Find where the given text appears and provide that cell's center as (X, Y) coordinate. 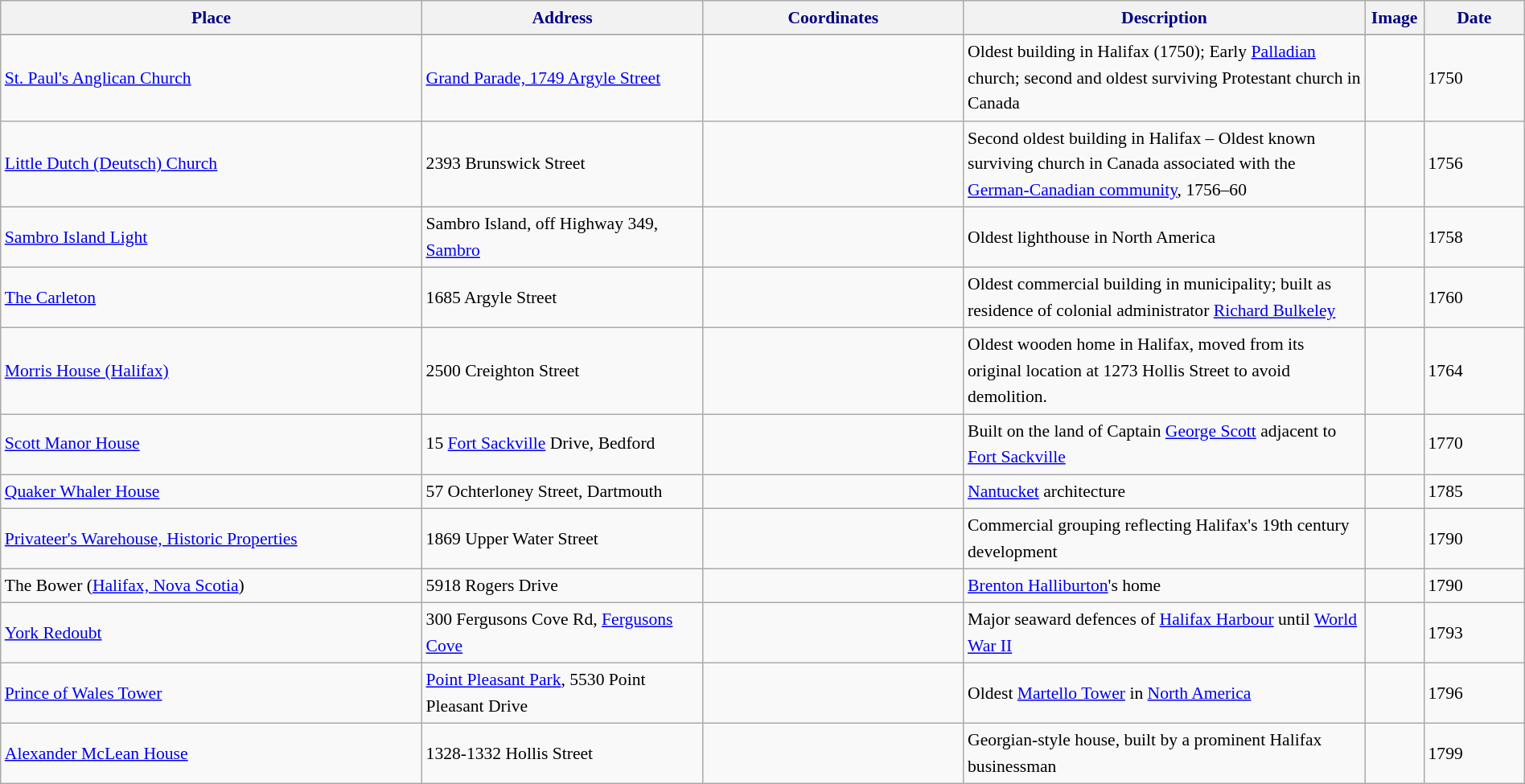
Oldest commercial building in municipality; built as residence of colonial administrator Richard Bulkeley (1165, 298)
1685 Argyle Street (563, 298)
Scott Manor House (212, 444)
Oldest building in Halifax (1750); Early Palladian church; second and oldest surviving Protestant church in Canada (1165, 79)
Georgian-style house, built by a prominent Halifax businessman (1165, 754)
Sambro Island, off Highway 349, Sambro (563, 238)
Privateer's Warehouse, Historic Properties (212, 539)
Major seaward defences of Halifax Harbour until World War II (1165, 634)
Place (212, 18)
2500 Creighton Street (563, 371)
1796 (1474, 693)
Description (1165, 18)
Commercial grouping reflecting Halifax's 19th century development (1165, 539)
Nantucket architecture (1165, 492)
300 Fergusons Cove Rd, Fergusons Cove (563, 634)
1869 Upper Water Street (563, 539)
2393 Brunswick Street (563, 164)
1758 (1474, 238)
Alexander McLean House (212, 754)
1785 (1474, 492)
57 Ochterloney Street, Dartmouth (563, 492)
The Bower (Halifax, Nova Scotia) (212, 587)
1770 (1474, 444)
5918 Rogers Drive (563, 587)
Quaker Whaler House (212, 492)
Oldest lighthouse in North America (1165, 238)
Sambro Island Light (212, 238)
1328-1332 Hollis Street (563, 754)
Little Dutch (Deutsch) Church (212, 164)
Morris House (Halifax) (212, 371)
1764 (1474, 371)
1756 (1474, 164)
1760 (1474, 298)
Address (563, 18)
Oldest Martello Tower in North America (1165, 693)
Date (1474, 18)
Brenton Halliburton's home (1165, 587)
Oldest wooden home in Halifax, moved from its original location at 1273 Hollis Street to avoid demolition. (1165, 371)
St. Paul's Anglican Church (212, 79)
Point Pleasant Park, 5530 Point Pleasant Drive (563, 693)
Second oldest building in Halifax – Oldest known surviving church in Canada associated with the German-Canadian community, 1756–60 (1165, 164)
Prince of Wales Tower (212, 693)
1799 (1474, 754)
Image (1395, 18)
1793 (1474, 634)
15 Fort Sackville Drive, Bedford (563, 444)
Built on the land of Captain George Scott adjacent to Fort Sackville (1165, 444)
Coordinates (833, 18)
The Carleton (212, 298)
Grand Parade, 1749 Argyle Street (563, 79)
York Redoubt (212, 634)
1750 (1474, 79)
